Detect which cell encompasses the target text, then output its [X, Y] center coordinate. 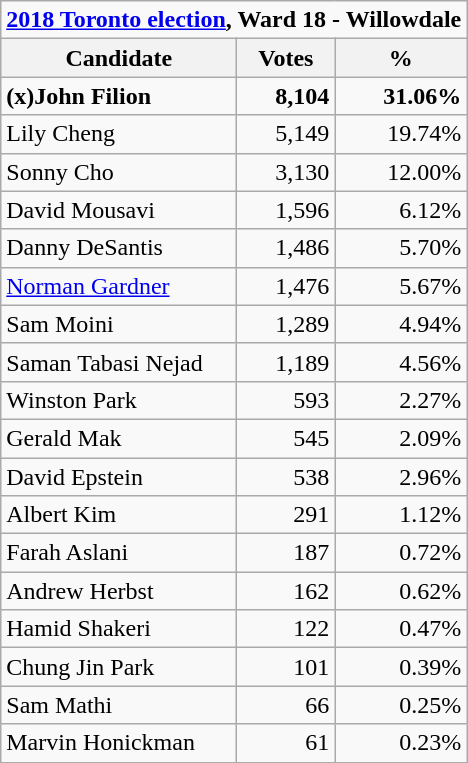
0.72% [401, 553]
0.39% [401, 667]
Votes [286, 58]
Andrew Herbst [119, 591]
1,476 [286, 286]
1,189 [286, 362]
Farah Aslani [119, 553]
Winston Park [119, 400]
4.94% [401, 324]
19.74% [401, 134]
545 [286, 438]
101 [286, 667]
0.62% [401, 591]
0.23% [401, 743]
162 [286, 591]
David Mousavi [119, 210]
Saman Tabasi Nejad [119, 362]
Lily Cheng [119, 134]
Chung Jin Park [119, 667]
6.12% [401, 210]
1.12% [401, 515]
187 [286, 553]
593 [286, 400]
61 [286, 743]
3,130 [286, 172]
Gerald Mak [119, 438]
Sonny Cho [119, 172]
1,289 [286, 324]
66 [286, 705]
Albert Kim [119, 515]
Sam Mathi [119, 705]
Norman Gardner [119, 286]
1,486 [286, 248]
Marvin Honickman [119, 743]
2.09% [401, 438]
5.67% [401, 286]
12.00% [401, 172]
5.70% [401, 248]
2.96% [401, 477]
538 [286, 477]
31.06% [401, 96]
291 [286, 515]
Sam Moini [119, 324]
David Epstein [119, 477]
2.27% [401, 400]
0.25% [401, 705]
1,596 [286, 210]
% [401, 58]
2018 Toronto election, Ward 18 - Willowdale [234, 20]
122 [286, 629]
5,149 [286, 134]
Danny DeSantis [119, 248]
0.47% [401, 629]
Hamid Shakeri [119, 629]
8,104 [286, 96]
Candidate [119, 58]
(x)John Filion [119, 96]
4.56% [401, 362]
